From the cell containing the given text, extract its center point as [X, Y] coordinate. 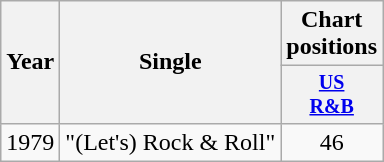
1979 [30, 142]
"(Let's) Rock & Roll" [170, 142]
USR&B [332, 94]
Year [30, 62]
Single [170, 62]
46 [332, 142]
Chart positions [332, 34]
